Pinpoint the cell where the given text exists, returning its (x, y) midpoint coordinate. 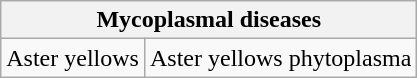
Aster yellows phytoplasma (280, 58)
Mycoplasmal diseases (209, 20)
Aster yellows (73, 58)
